Determine the (X, Y) coordinate at the center of the cell enclosing the given text.  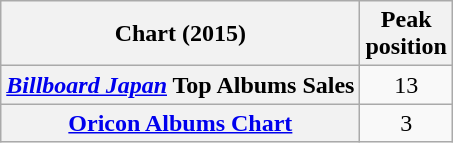
13 (406, 85)
Chart (2015) (180, 34)
Oricon Albums Chart (180, 123)
Billboard Japan Top Albums Sales (180, 85)
3 (406, 123)
Peakposition (406, 34)
